Identify which cell holds the provided text, then report its [X, Y] central coordinate. 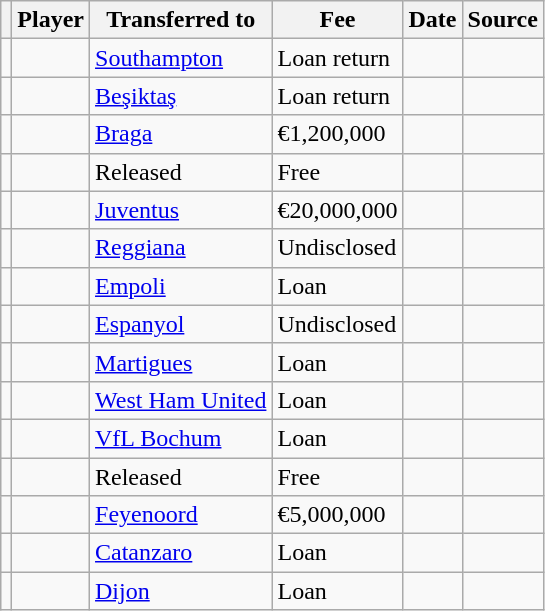
Empoli [181, 286]
Espanyol [181, 324]
VfL Bochum [181, 438]
Juventus [181, 210]
Feyenoord [181, 515]
Source [502, 20]
Braga [181, 134]
Southampton [181, 58]
Date [432, 20]
Dijon [181, 591]
Beşiktaş [181, 96]
Reggiana [181, 248]
Martigues [181, 362]
Player [51, 20]
€20,000,000 [338, 210]
€1,200,000 [338, 134]
Catanzaro [181, 553]
West Ham United [181, 400]
Fee [338, 20]
€5,000,000 [338, 515]
Transferred to [181, 20]
